For the text-containing cell, return its midpoint in (X, Y) coordinate format. 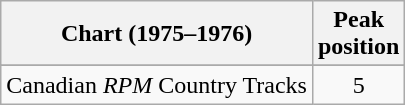
5 (358, 85)
Canadian RPM Country Tracks (157, 85)
Chart (1975–1976) (157, 34)
Peakposition (358, 34)
